Scan for the cell matching the given text and deliver its (X, Y) coordinate at center. 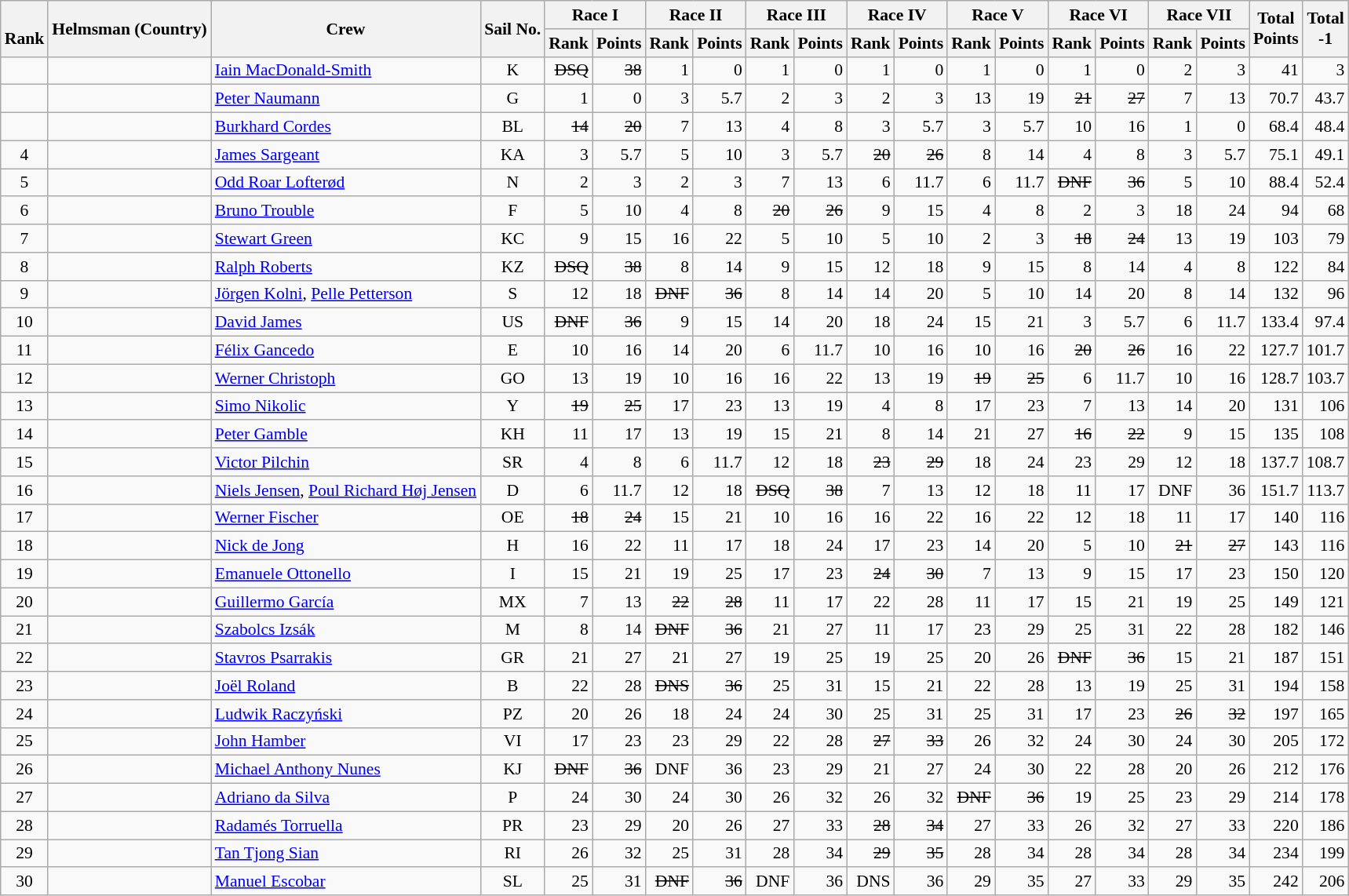
205 (1276, 741)
Stavros Psarrakis (346, 658)
108.7 (1326, 462)
P (512, 798)
KJ (512, 770)
97.4 (1326, 322)
Szabolcs Izsák (346, 630)
172 (1326, 741)
199 (1326, 854)
OE (512, 518)
120 (1326, 574)
131 (1276, 406)
149 (1276, 602)
88.4 (1276, 183)
MX (512, 602)
151.7 (1276, 490)
Total Points (1276, 28)
RI (512, 854)
150 (1276, 574)
Emanuele Ottonello (346, 574)
Iain MacDonald-Smith (346, 71)
220 (1276, 825)
Joël Roland (346, 686)
Y (512, 406)
186 (1326, 825)
122 (1276, 267)
Simo Nikolic (346, 406)
PR (512, 825)
146 (1326, 630)
151 (1326, 658)
S (512, 294)
Race III (797, 15)
KC (512, 239)
128.7 (1276, 378)
Race IV (897, 15)
113.7 (1326, 490)
GO (512, 378)
158 (1326, 686)
197 (1276, 714)
165 (1326, 714)
187 (1276, 658)
Manuel Escobar (346, 882)
Burkhard Cordes (346, 127)
SL (512, 882)
103 (1276, 239)
70.7 (1276, 99)
101.7 (1326, 351)
Total-1 (1326, 28)
Niels Jensen, Poul Richard Høj Jensen (346, 490)
David James (346, 322)
Stewart Green (346, 239)
Félix Gancedo (346, 351)
E (512, 351)
143 (1276, 546)
M (512, 630)
I (512, 574)
N (512, 183)
B (512, 686)
242 (1276, 882)
Peter Naumann (346, 99)
KA (512, 155)
Sail No. (512, 28)
Radamés Torruella (346, 825)
Race VII (1199, 15)
James Sargeant (346, 155)
178 (1326, 798)
43.7 (1326, 99)
106 (1326, 406)
48.4 (1326, 127)
Werner Fischer (346, 518)
Ludwik Raczyński (346, 714)
52.4 (1326, 183)
Jörgen Kolni, Pelle Petterson (346, 294)
Guillermo García (346, 602)
137.7 (1276, 462)
79 (1326, 239)
127.7 (1276, 351)
68.4 (1276, 127)
Victor Pilchin (346, 462)
Bruno Trouble (346, 211)
206 (1326, 882)
SR (512, 462)
214 (1276, 798)
John Hamber (346, 741)
194 (1276, 686)
75.1 (1276, 155)
49.1 (1326, 155)
PZ (512, 714)
BL (512, 127)
Adriano da Silva (346, 798)
182 (1276, 630)
41 (1276, 71)
140 (1276, 518)
212 (1276, 770)
Tan Tjong Sian (346, 854)
68 (1326, 211)
Ralph Roberts (346, 267)
Race V (997, 15)
Michael Anthony Nunes (346, 770)
132 (1276, 294)
Helmsman (Country) (129, 28)
US (512, 322)
H (512, 546)
121 (1326, 602)
96 (1326, 294)
176 (1326, 770)
Werner Christoph (346, 378)
84 (1326, 267)
KZ (512, 267)
94 (1276, 211)
133.4 (1276, 322)
103.7 (1326, 378)
Crew (346, 28)
Race VI (1099, 15)
135 (1276, 435)
G (512, 99)
K (512, 71)
D (512, 490)
F (512, 211)
VI (512, 741)
Peter Gamble (346, 435)
Nick de Jong (346, 546)
Odd Roar Lofterød (346, 183)
Race I (595, 15)
KH (512, 435)
Race II (696, 15)
234 (1276, 854)
GR (512, 658)
108 (1326, 435)
